Locate the cell with the specified text and output its (X, Y) center coordinate. 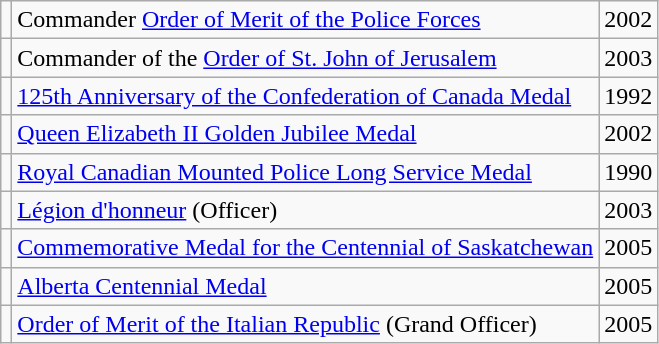
Order of Merit of the Italian Republic (Grand Officer) (306, 324)
Royal Canadian Mounted Police Long Service Medal (306, 172)
Commander of the Order of St. John of Jerusalem (306, 58)
125th Anniversary of the Confederation of Canada Medal (306, 96)
1990 (628, 172)
Commemorative Medal for the Centennial of Saskatchewan (306, 248)
Queen Elizabeth II Golden Jubilee Medal (306, 134)
1992 (628, 96)
Alberta Centennial Medal (306, 286)
Commander Order of Merit of the Police Forces (306, 20)
Légion d'honneur (Officer) (306, 210)
